Search for the cell housing the specified text and yield its (X, Y) center coordinate. 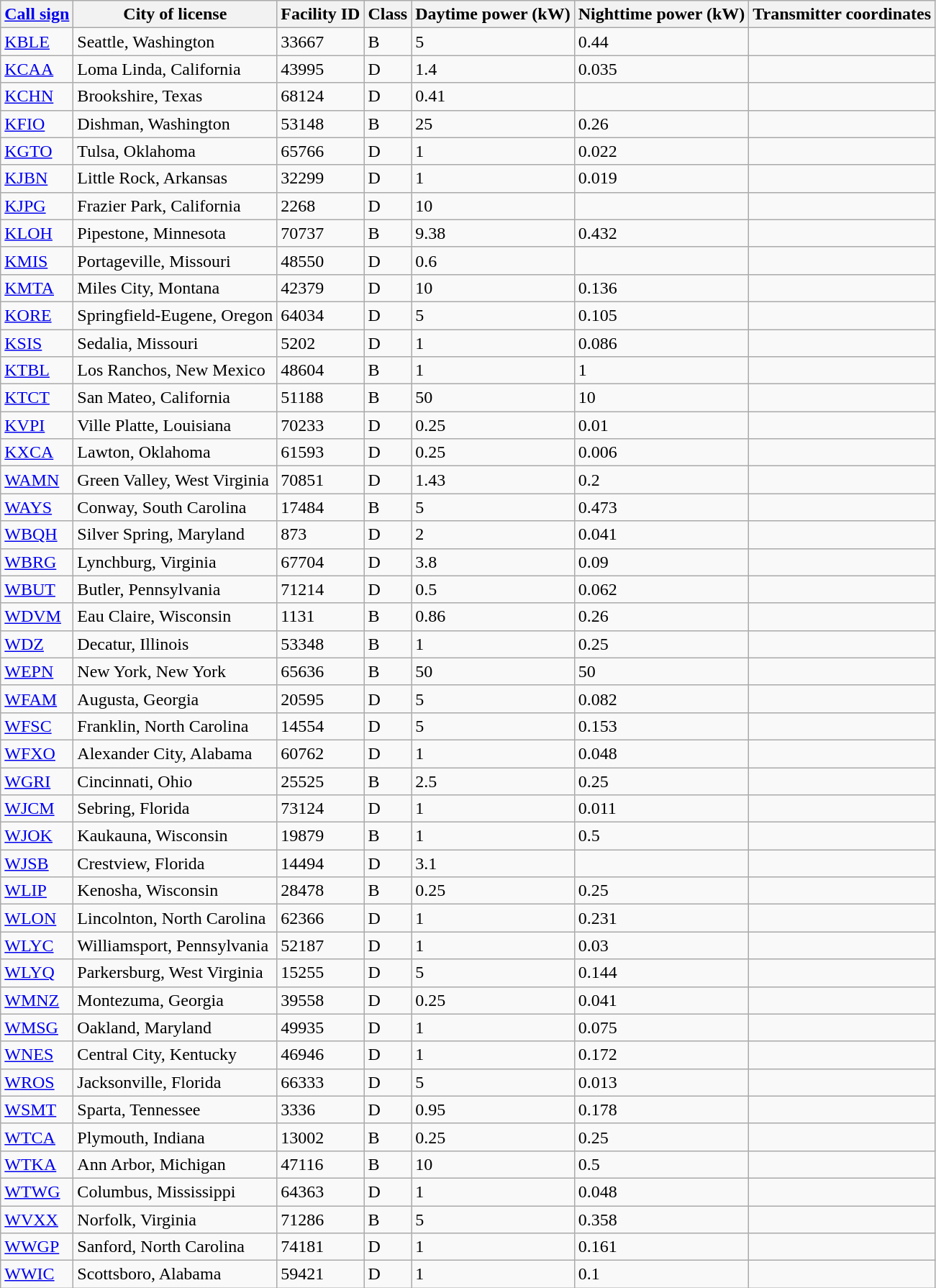
Pipestone, Minnesota (176, 233)
65766 (321, 151)
0.432 (662, 233)
0.153 (662, 726)
52187 (321, 945)
0.03 (662, 945)
Decatur, Illinois (176, 644)
42379 (321, 288)
0.144 (662, 973)
Butler, Pennsylvania (176, 589)
25 (494, 124)
KTBL (37, 371)
KTCT (37, 398)
0.086 (662, 343)
Kaukauna, Wisconsin (176, 836)
Springfield-Eugene, Oregon (176, 315)
Ville Platte, Louisiana (176, 425)
2 (494, 535)
0.358 (662, 1220)
0.136 (662, 288)
3336 (321, 1110)
WMNZ (37, 1000)
0.2 (662, 480)
62366 (321, 918)
WAMN (37, 480)
WBUT (37, 589)
2268 (321, 206)
3.1 (494, 863)
14494 (321, 863)
9.38 (494, 233)
Frazier Park, California (176, 206)
Plymouth, Indiana (176, 1137)
0.473 (662, 507)
Columbus, Mississippi (176, 1192)
KMIS (37, 260)
Sedalia, Missouri (176, 343)
32299 (321, 178)
WTCA (37, 1137)
48550 (321, 260)
67704 (321, 562)
65636 (321, 671)
0.01 (662, 425)
0.231 (662, 918)
Sebring, Florida (176, 809)
WFXO (37, 753)
WBQH (37, 535)
Sanford, North Carolina (176, 1247)
WLIP (37, 891)
KCAA (37, 69)
New York, New York (176, 671)
71286 (321, 1220)
Call sign (37, 14)
KMTA (37, 288)
Class (388, 14)
Central City, Kentucky (176, 1055)
Kenosha, Wisconsin (176, 891)
City of license (176, 14)
Seattle, Washington (176, 42)
68124 (321, 96)
WMSG (37, 1028)
WFAM (37, 699)
70737 (321, 233)
WTKA (37, 1164)
KSIS (37, 343)
0.105 (662, 315)
WEPN (37, 671)
WGRI (37, 781)
70851 (321, 480)
47116 (321, 1164)
Augusta, Georgia (176, 699)
Sparta, Tennessee (176, 1110)
73124 (321, 809)
43995 (321, 69)
Lawton, Oklahoma (176, 453)
Scottsboro, Alabama (176, 1274)
59421 (321, 1274)
Loma Linda, California (176, 69)
WAYS (37, 507)
KJBN (37, 178)
WWIC (37, 1274)
0.172 (662, 1055)
KVPI (37, 425)
0.6 (494, 260)
Portageville, Missouri (176, 260)
0.44 (662, 42)
Silver Spring, Maryland (176, 535)
Cincinnati, Ohio (176, 781)
20595 (321, 699)
Lynchburg, Virginia (176, 562)
WLYQ (37, 973)
1131 (321, 617)
0.178 (662, 1110)
Williamsport, Pennsylvania (176, 945)
46946 (321, 1055)
0.082 (662, 699)
873 (321, 535)
0.09 (662, 562)
WDZ (37, 644)
Facility ID (321, 14)
KFIO (37, 124)
WJSB (37, 863)
Tulsa, Oklahoma (176, 151)
Little Rock, Arkansas (176, 178)
Los Ranchos, New Mexico (176, 371)
49935 (321, 1028)
WROS (37, 1082)
0.022 (662, 151)
KCHN (37, 96)
61593 (321, 453)
0.075 (662, 1028)
Brookshire, Texas (176, 96)
KORE (37, 315)
2.5 (494, 781)
0.161 (662, 1247)
KGTO (37, 151)
Eau Claire, Wisconsin (176, 617)
WJOK (37, 836)
5202 (321, 343)
39558 (321, 1000)
70233 (321, 425)
0.035 (662, 69)
WNES (37, 1055)
25525 (321, 781)
Green Valley, West Virginia (176, 480)
0.062 (662, 589)
KLOH (37, 233)
0.019 (662, 178)
Conway, South Carolina (176, 507)
0.1 (662, 1274)
Ann Arbor, Michigan (176, 1164)
WDVM (37, 617)
WLYC (37, 945)
Crestview, Florida (176, 863)
53148 (321, 124)
0.013 (662, 1082)
WWGP (37, 1247)
17484 (321, 507)
WFSC (37, 726)
KJPG (37, 206)
1.4 (494, 69)
WTWG (37, 1192)
1.43 (494, 480)
Jacksonville, Florida (176, 1082)
33667 (321, 42)
15255 (321, 973)
Miles City, Montana (176, 288)
WLON (37, 918)
53348 (321, 644)
Franklin, North Carolina (176, 726)
KXCA (37, 453)
Nighttime power (kW) (662, 14)
Norfolk, Virginia (176, 1220)
13002 (321, 1137)
19879 (321, 836)
0.41 (494, 96)
0.006 (662, 453)
Montezuma, Georgia (176, 1000)
51188 (321, 398)
WJCM (37, 809)
Transmitter coordinates (842, 14)
Dishman, Washington (176, 124)
Lincolnton, North Carolina (176, 918)
Daytime power (kW) (494, 14)
San Mateo, California (176, 398)
WBRG (37, 562)
Parkersburg, West Virginia (176, 973)
74181 (321, 1247)
14554 (321, 726)
WSMT (37, 1110)
KBLE (37, 42)
3.8 (494, 562)
0.011 (662, 809)
0.95 (494, 1110)
64363 (321, 1192)
66333 (321, 1082)
48604 (321, 371)
WVXX (37, 1220)
0.86 (494, 617)
Oakland, Maryland (176, 1028)
64034 (321, 315)
71214 (321, 589)
Alexander City, Alabama (176, 753)
60762 (321, 753)
28478 (321, 891)
